Identify which cell holds the provided text, then report its (X, Y) central coordinate. 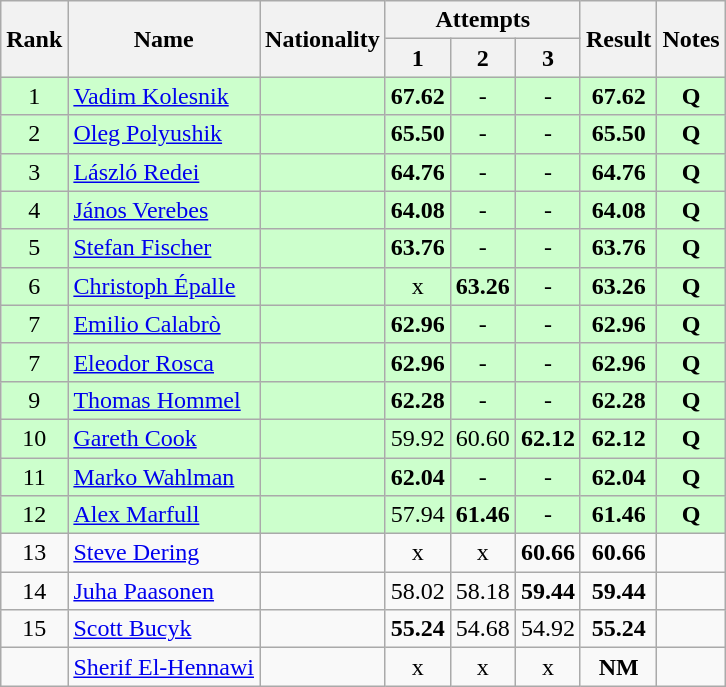
Juha Paasonen (164, 591)
58.02 (418, 591)
NM (618, 667)
6 (34, 286)
Christoph Épalle (164, 286)
Rank (34, 39)
Marko Wahlman (164, 477)
János Verebes (164, 210)
Thomas Hommel (164, 400)
13 (34, 553)
57.94 (418, 515)
58.18 (482, 591)
Scott Bucyk (164, 629)
14 (34, 591)
11 (34, 477)
60.60 (482, 438)
Emilio Calabrò (164, 324)
12 (34, 515)
9 (34, 400)
Attempts (482, 20)
Result (618, 39)
5 (34, 248)
Alex Marfull (164, 515)
László Redei (164, 172)
Vadim Kolesnik (164, 96)
54.92 (548, 629)
Name (164, 39)
Notes (691, 39)
Nationality (323, 39)
Eleodor Rosca (164, 362)
4 (34, 210)
54.68 (482, 629)
Oleg Polyushik (164, 134)
Gareth Cook (164, 438)
Stefan Fischer (164, 248)
Steve Dering (164, 553)
Sherif El-Hennawi (164, 667)
10 (34, 438)
59.92 (418, 438)
15 (34, 629)
